Return (X, Y) of the center of cell containing provided text 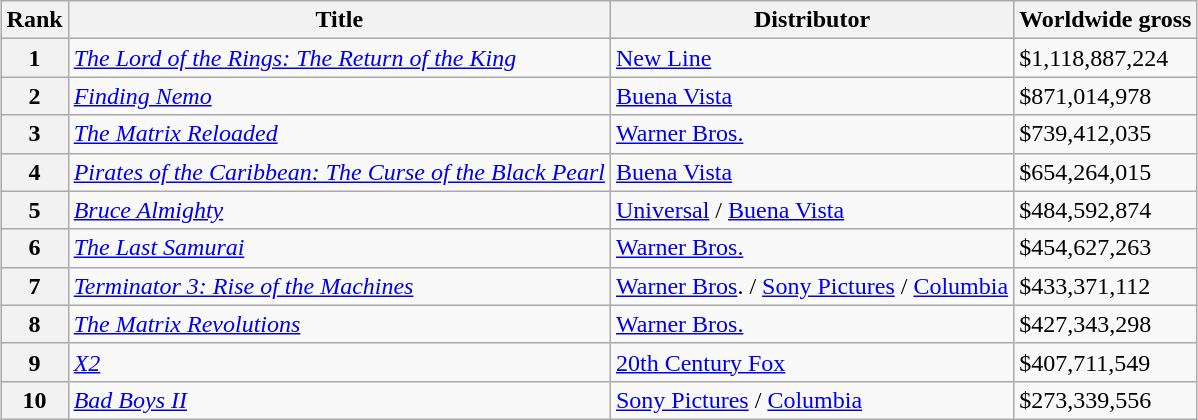
1 (34, 58)
The Lord of the Rings: The Return of the King (339, 58)
3 (34, 134)
2 (34, 96)
The Matrix Revolutions (339, 324)
X2 (339, 362)
$654,264,015 (1106, 172)
Bad Boys II (339, 400)
20th Century Fox (812, 362)
$454,627,263 (1106, 248)
Warner Bros. / Sony Pictures / Columbia (812, 286)
Worldwide gross (1106, 20)
$407,711,549 (1106, 362)
Terminator 3: Rise of the Machines (339, 286)
Distributor (812, 20)
$433,371,112 (1106, 286)
Sony Pictures / Columbia (812, 400)
$484,592,874 (1106, 210)
Finding Nemo (339, 96)
$273,339,556 (1106, 400)
New Line (812, 58)
8 (34, 324)
Universal / Buena Vista (812, 210)
6 (34, 248)
$739,412,035 (1106, 134)
The Matrix Reloaded (339, 134)
Bruce Almighty (339, 210)
4 (34, 172)
Pirates of the Caribbean: The Curse of the Black Pearl (339, 172)
$427,343,298 (1106, 324)
$1,118,887,224 (1106, 58)
The Last Samurai (339, 248)
9 (34, 362)
$871,014,978 (1106, 96)
Rank (34, 20)
10 (34, 400)
5 (34, 210)
7 (34, 286)
Title (339, 20)
